Detect which cell encompasses the target text, then output its (x, y) center coordinate. 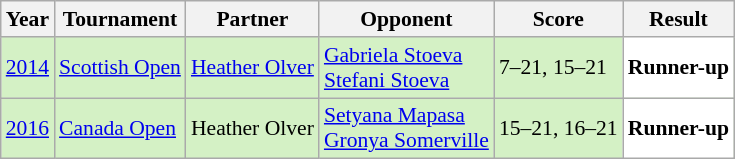
Tournament (120, 19)
Scottish Open (120, 68)
Opponent (406, 19)
2014 (28, 68)
Setyana Mapasa Gronya Somerville (406, 128)
Score (558, 19)
Canada Open (120, 128)
15–21, 16–21 (558, 128)
Partner (252, 19)
Result (678, 19)
7–21, 15–21 (558, 68)
2016 (28, 128)
Gabriela Stoeva Stefani Stoeva (406, 68)
Year (28, 19)
